Pinpoint the cell where the given text exists, returning its (X, Y) midpoint coordinate. 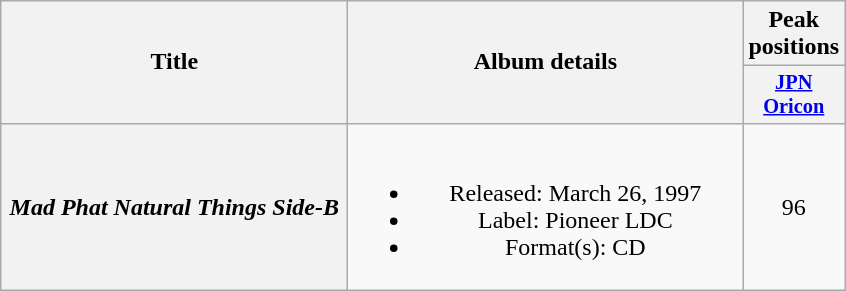
JPNOricon (794, 95)
Released: March 26, 1997Label: Pioneer LDCFormat(s): CD (546, 206)
Title (174, 62)
Peak positions (794, 34)
96 (794, 206)
Mad Phat Natural Things Side-B (174, 206)
Album details (546, 62)
